Return the [X, Y] coordinate for the center point of the cell that contains the specified text.  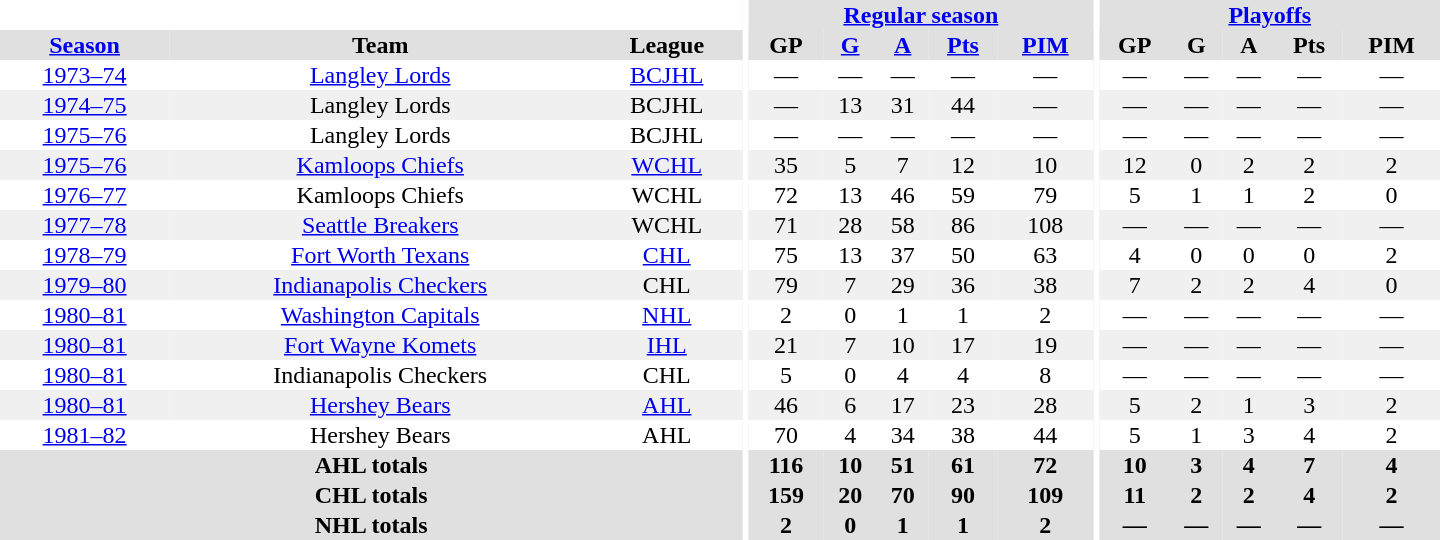
Regular season [921, 15]
CHL totals [371, 495]
1977–78 [84, 225]
86 [963, 225]
159 [786, 495]
League [666, 45]
IHL [666, 345]
1973–74 [84, 75]
21 [786, 345]
19 [1046, 345]
1981–82 [84, 435]
1979–80 [84, 285]
11 [1134, 495]
31 [902, 105]
1976–77 [84, 195]
51 [902, 465]
Season [84, 45]
8 [1046, 375]
35 [786, 165]
AHL totals [371, 465]
108 [1046, 225]
109 [1046, 495]
116 [786, 465]
Fort Worth Texans [380, 255]
NHL [666, 315]
90 [963, 495]
1974–75 [84, 105]
71 [786, 225]
Team [380, 45]
37 [902, 255]
75 [786, 255]
Seattle Breakers [380, 225]
59 [963, 195]
Washington Capitals [380, 315]
NHL totals [371, 525]
29 [902, 285]
1978–79 [84, 255]
61 [963, 465]
20 [850, 495]
Fort Wayne Komets [380, 345]
50 [963, 255]
63 [1046, 255]
Playoffs [1270, 15]
36 [963, 285]
34 [902, 435]
58 [902, 225]
23 [963, 405]
6 [850, 405]
